Identify which cell holds the provided text, then report its (X, Y) central coordinate. 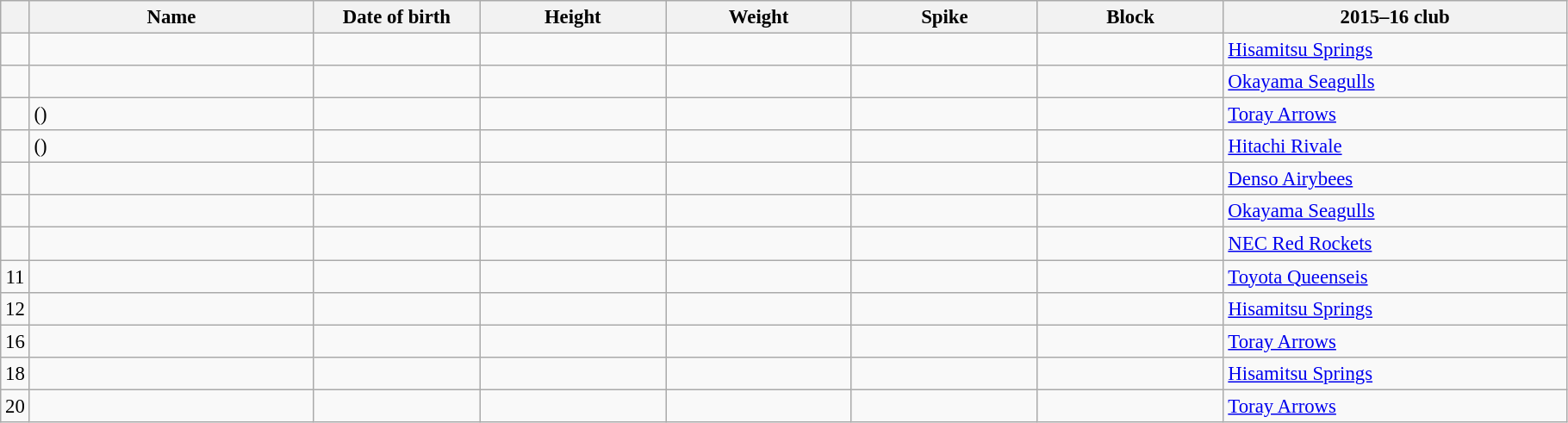
Spike (944, 17)
Denso Airybees (1395, 179)
Height (573, 17)
18 (16, 373)
11 (16, 277)
NEC Red Rockets (1395, 244)
Block (1130, 17)
Toyota Queenseis (1395, 277)
Date of birth (396, 17)
12 (16, 308)
Hitachi Rivale (1395, 146)
20 (16, 406)
Name (171, 17)
Weight (759, 17)
16 (16, 341)
2015–16 club (1395, 17)
